Output the (X, Y) coordinate of the center of the cell containing the given text.  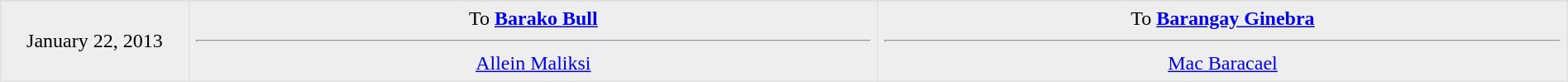
To Barako BullAllein Maliksi (533, 41)
January 22, 2013 (94, 41)
To Barangay GinebraMac Baracael (1223, 41)
